Return (x, y) of the center of cell containing provided text 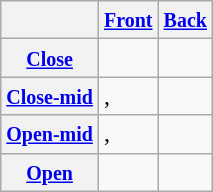
Open (50, 172)
Close (50, 58)
Open-mid (50, 134)
Back (185, 20)
Front (128, 20)
Close-mid (50, 96)
